Scan for the cell matching the given text and deliver its (x, y) coordinate at center. 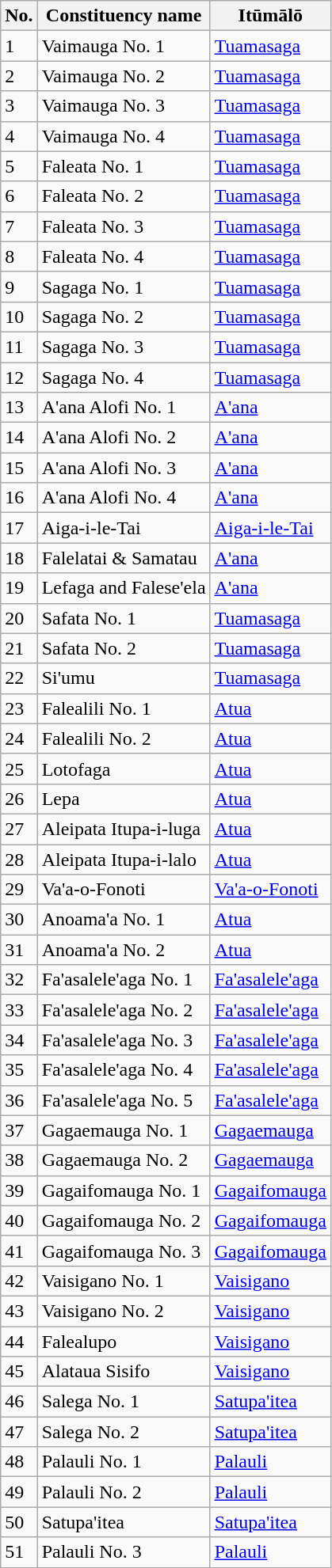
11 (19, 347)
Vaisigano No. 1 (124, 1281)
44 (19, 1342)
Vaimauga No. 3 (124, 106)
Sagaga No. 1 (124, 287)
Constituency name (124, 16)
13 (19, 408)
21 (19, 648)
9 (19, 287)
Gagaemauga No. 2 (124, 1160)
Fa'asalele'aga No. 1 (124, 980)
4 (19, 136)
Falealili No. 2 (124, 738)
41 (19, 1251)
Falealili No. 1 (124, 708)
Palauli No. 3 (124, 1552)
Salega No. 2 (124, 1432)
Lepa (124, 799)
23 (19, 708)
Si'umu (124, 678)
No. (19, 16)
Lefaga and Falese'ela (124, 588)
26 (19, 799)
Sagaga No. 3 (124, 347)
48 (19, 1462)
12 (19, 378)
Aleipata Itupa-i-lalo (124, 859)
24 (19, 738)
45 (19, 1372)
39 (19, 1190)
43 (19, 1311)
Sagaga No. 2 (124, 317)
18 (19, 558)
6 (19, 196)
38 (19, 1160)
8 (19, 256)
3 (19, 106)
7 (19, 226)
A'ana Alofi No. 2 (124, 438)
Faleata No. 1 (124, 166)
15 (19, 468)
Gagaifomauga No. 3 (124, 1251)
Alataua Sisifo (124, 1372)
32 (19, 980)
20 (19, 618)
17 (19, 528)
Palauli No. 2 (124, 1492)
34 (19, 1040)
Falelatai & Samatau (124, 558)
22 (19, 678)
Faleata No. 2 (124, 196)
A'ana Alofi No. 3 (124, 468)
Fa'asalele'aga No. 5 (124, 1100)
10 (19, 317)
Gagaifomauga No. 1 (124, 1190)
33 (19, 1010)
25 (19, 769)
51 (19, 1552)
16 (19, 498)
Sagaga No. 4 (124, 378)
19 (19, 588)
30 (19, 920)
46 (19, 1402)
Anoama'a No. 2 (124, 950)
Itūmālō (270, 16)
Fa'asalele'aga No. 4 (124, 1070)
Vaimauga No. 4 (124, 136)
A'ana Alofi No. 4 (124, 498)
28 (19, 859)
14 (19, 438)
Gagaifomauga No. 2 (124, 1221)
37 (19, 1130)
1 (19, 46)
Fa'asalele'aga No. 3 (124, 1040)
29 (19, 890)
42 (19, 1281)
50 (19, 1522)
Anoama'a No. 1 (124, 920)
Salega No. 1 (124, 1402)
Vaimauga No. 2 (124, 76)
2 (19, 76)
Safata No. 1 (124, 618)
Falealupo (124, 1342)
5 (19, 166)
Faleata No. 3 (124, 226)
Fa'asalele'aga No. 2 (124, 1010)
49 (19, 1492)
Palauli No. 1 (124, 1462)
Gagaemauga No. 1 (124, 1130)
Faleata No. 4 (124, 256)
Safata No. 2 (124, 648)
31 (19, 950)
Aleipata Itupa-i-luga (124, 829)
35 (19, 1070)
47 (19, 1432)
36 (19, 1100)
27 (19, 829)
40 (19, 1221)
Vaimauga No. 1 (124, 46)
Lotofaga (124, 769)
A'ana Alofi No. 1 (124, 408)
Vaisigano No. 2 (124, 1311)
